For the text-containing cell, return its midpoint in [x, y] coordinate format. 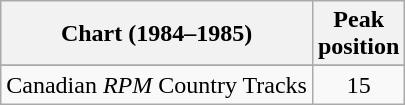
Peakposition [358, 34]
Chart (1984–1985) [157, 34]
Canadian RPM Country Tracks [157, 85]
15 [358, 85]
